Determine the [X, Y] coordinate at the center of the cell enclosing the given text.  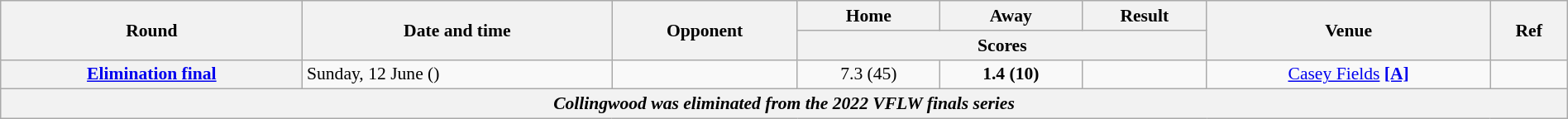
Away [1011, 16]
Elimination final [152, 74]
1.4 (10) [1011, 74]
Opponent [705, 30]
Casey Fields [A] [1348, 74]
Sunday, 12 June () [457, 74]
Venue [1348, 30]
Round [152, 30]
Date and time [457, 30]
Scores [1002, 45]
Result [1145, 16]
7.3 (45) [868, 74]
Ref [1528, 30]
Home [868, 16]
Collingwood was eliminated from the 2022 VFLW finals series [784, 104]
